Pinpoint the cell where the given text exists, returning its [X, Y] midpoint coordinate. 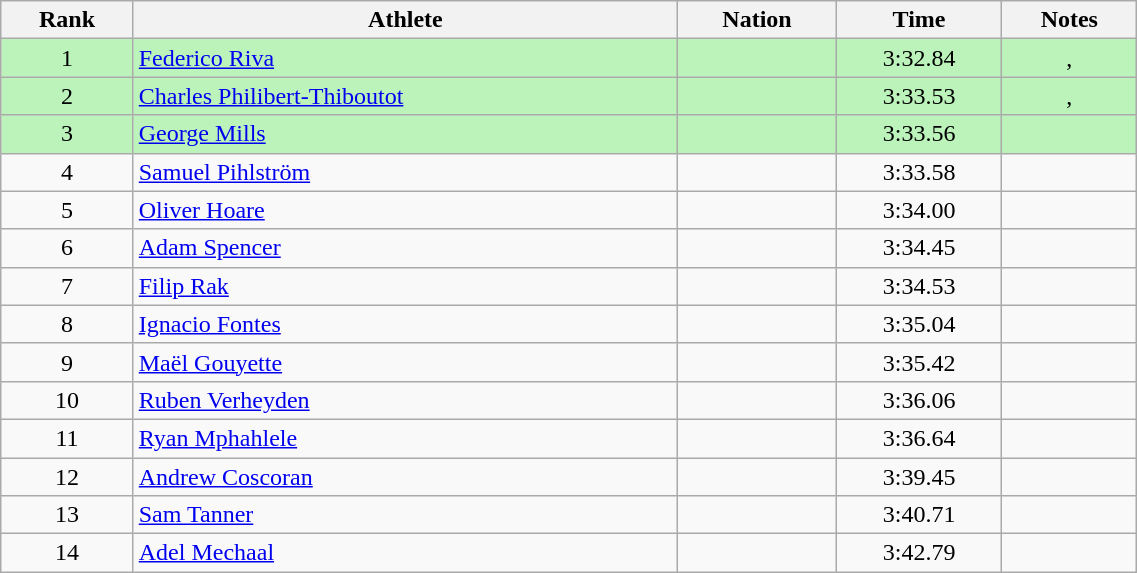
3:33.58 [918, 172]
Notes [1070, 20]
Maël Gouyette [405, 362]
10 [67, 400]
5 [67, 210]
Adel Mechaal [405, 553]
Sam Tanner [405, 515]
Charles Philibert-Thiboutot [405, 96]
Samuel Pihlström [405, 172]
9 [67, 362]
3:36.06 [918, 400]
Athlete [405, 20]
3:33.56 [918, 134]
3:39.45 [918, 477]
3:33.53 [918, 96]
11 [67, 438]
Ryan Mphahlele [405, 438]
3:34.53 [918, 286]
Nation [758, 20]
8 [67, 324]
Adam Spencer [405, 248]
Ruben Verheyden [405, 400]
6 [67, 248]
3:40.71 [918, 515]
7 [67, 286]
3:32.84 [918, 58]
3:36.64 [918, 438]
3:35.42 [918, 362]
3:35.04 [918, 324]
3:42.79 [918, 553]
George Mills [405, 134]
14 [67, 553]
Ignacio Fontes [405, 324]
Federico Riva [405, 58]
3 [67, 134]
4 [67, 172]
3:34.45 [918, 248]
Rank [67, 20]
13 [67, 515]
1 [67, 58]
Andrew Coscoran [405, 477]
Time [918, 20]
3:34.00 [918, 210]
Filip Rak [405, 286]
2 [67, 96]
Oliver Hoare [405, 210]
12 [67, 477]
